For the text-containing cell, return its midpoint in (X, Y) coordinate format. 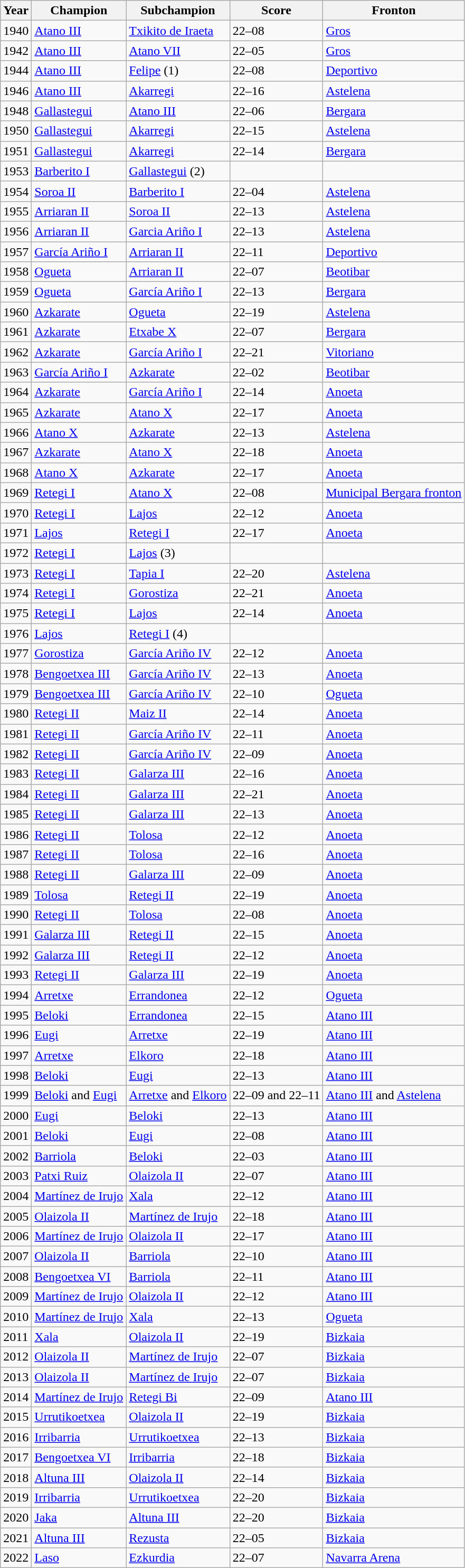
1940 (16, 31)
1942 (16, 51)
2013 (16, 1377)
Subchampion (178, 11)
1987 (16, 854)
Jaka (79, 1517)
Felipe (1) (178, 71)
1982 (16, 754)
1961 (16, 332)
Atano III and Astelena (394, 1095)
1969 (16, 493)
1946 (16, 91)
2018 (16, 1477)
Year (16, 11)
2021 (16, 1538)
1974 (16, 593)
1958 (16, 272)
1995 (16, 1015)
Retegi I (4) (178, 634)
2005 (16, 1216)
Rezusta (178, 1538)
Laso (79, 1558)
1990 (16, 915)
1950 (16, 131)
1959 (16, 292)
2002 (16, 1156)
1964 (16, 392)
2019 (16, 1497)
1973 (16, 573)
1977 (16, 654)
1948 (16, 111)
2000 (16, 1116)
2007 (16, 1257)
2012 (16, 1357)
Maiz II (178, 714)
Retegi Bi (178, 1397)
1992 (16, 955)
2016 (16, 1437)
2020 (16, 1517)
Etxabe X (178, 332)
1979 (16, 694)
1956 (16, 231)
2009 (16, 1297)
Ezkurdia (178, 1558)
1972 (16, 553)
Champion (79, 11)
1998 (16, 1075)
1955 (16, 211)
Patxi Ruiz (79, 1176)
1989 (16, 895)
2001 (16, 1136)
1997 (16, 1055)
1953 (16, 171)
Navarra Arena (394, 1558)
1957 (16, 252)
1965 (16, 412)
22–09 and 22–11 (277, 1095)
1981 (16, 734)
1944 (16, 71)
1994 (16, 995)
2010 (16, 1317)
2006 (16, 1236)
Garcia Ariño I (178, 231)
Atano VII (178, 51)
1984 (16, 794)
Score (277, 11)
1980 (16, 714)
Arretxe and Elkoro (178, 1095)
1951 (16, 151)
1962 (16, 352)
1988 (16, 874)
1963 (16, 372)
2015 (16, 1417)
Gallastegui (2) (178, 171)
2008 (16, 1277)
1983 (16, 774)
1966 (16, 432)
1970 (16, 513)
1954 (16, 191)
2011 (16, 1337)
Vitoriano (394, 352)
22–04 (277, 191)
1986 (16, 834)
1960 (16, 312)
1993 (16, 975)
Beloki and Eugi (79, 1095)
22–02 (277, 372)
22–06 (277, 111)
1985 (16, 814)
2017 (16, 1457)
2014 (16, 1397)
2004 (16, 1196)
22–03 (277, 1156)
1976 (16, 634)
Tapia I (178, 573)
2003 (16, 1176)
Txikito de Iraeta (178, 31)
1971 (16, 533)
1991 (16, 935)
Fronton (394, 11)
Municipal Bergara fronton (394, 493)
1968 (16, 473)
1978 (16, 674)
1975 (16, 613)
Lajos (3) (178, 553)
Elkoro (178, 1055)
1999 (16, 1095)
2022 (16, 1558)
1996 (16, 1035)
1967 (16, 452)
